Extract the (X, Y) coordinate from the center of the cell holding the provided text.  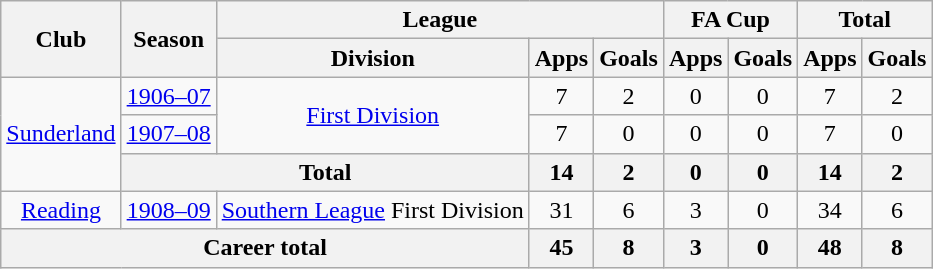
34 (830, 210)
Division (372, 58)
Southern League First Division (372, 210)
First Division (372, 115)
45 (561, 248)
Club (61, 39)
1907–08 (168, 134)
1906–07 (168, 96)
FA Cup (730, 20)
31 (561, 210)
League (440, 20)
Season (168, 39)
Career total (265, 248)
48 (830, 248)
Sunderland (61, 134)
Reading (61, 210)
1908–09 (168, 210)
